Determine the (x, y) coordinate at the center of the cell enclosing the given text.  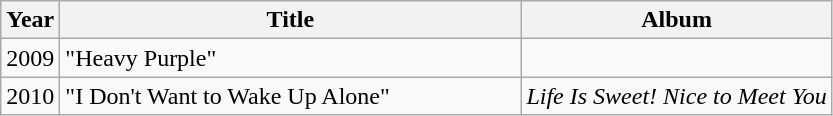
Album (676, 20)
Year (30, 20)
Title (290, 20)
"Heavy Purple" (290, 58)
2009 (30, 58)
2010 (30, 96)
Life Is Sweet! Nice to Meet You (676, 96)
"I Don't Want to Wake Up Alone" (290, 96)
